Locate the cell with the specified text and output its (x, y) center coordinate. 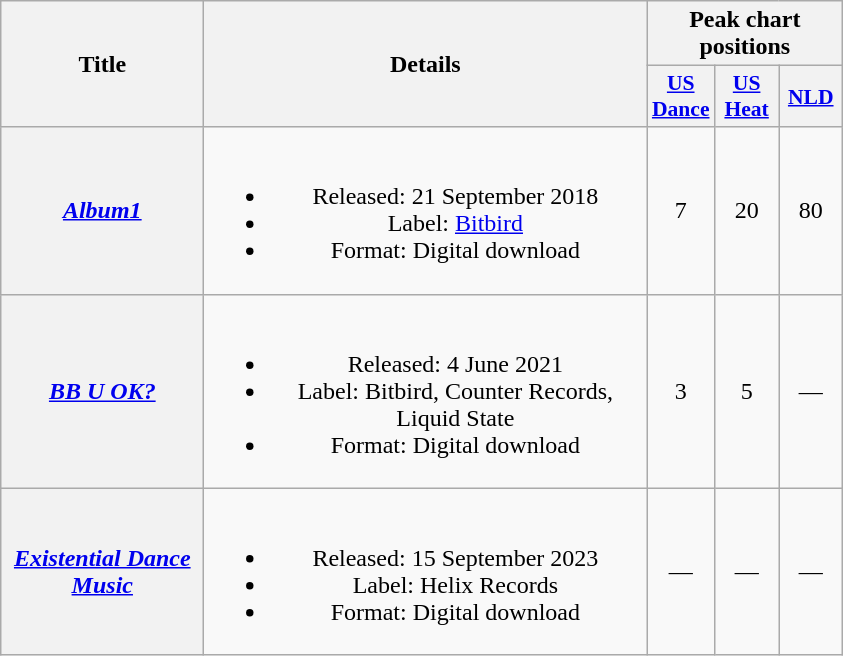
US Heat (747, 96)
Released: 15 September 2023Label: Helix RecordsFormat: Digital download (426, 572)
Peak chart positions (745, 34)
Details (426, 64)
BB U OK? (102, 391)
5 (747, 391)
US Dance (681, 96)
Existential Dance Music (102, 572)
80 (811, 210)
Title (102, 64)
NLD (811, 96)
7 (681, 210)
Released: 21 September 2018Label: BitbirdFormat: Digital download (426, 210)
Album1 (102, 210)
20 (747, 210)
Released: 4 June 2021Label: Bitbird, Counter Records, Liquid StateFormat: Digital download (426, 391)
3 (681, 391)
